Find where the given text appears and provide that cell's center as (x, y) coordinate. 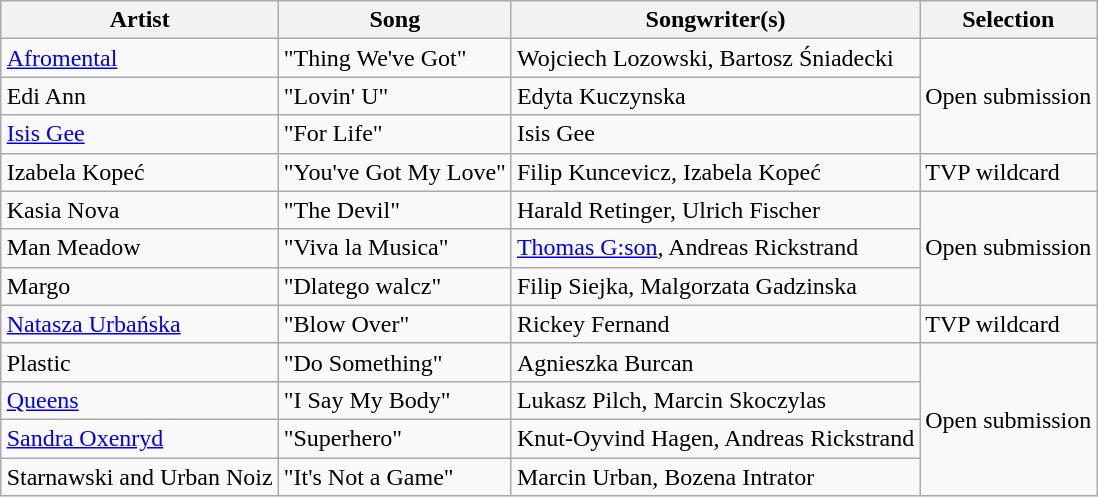
Margo (140, 286)
"Blow Over" (394, 324)
Kasia Nova (140, 210)
Edyta Kuczynska (715, 96)
"I Say My Body" (394, 400)
Filip Kuncevicz, Izabela Kopeć (715, 172)
Sandra Oxenryd (140, 438)
Edi Ann (140, 96)
"For Life" (394, 134)
Wojciech Lozowski, Bartosz Śniadecki (715, 58)
Afromental (140, 58)
"Dlatego walcz" (394, 286)
Starnawski and Urban Noiz (140, 477)
"Thing We've Got" (394, 58)
Plastic (140, 362)
Natasza Urbańska (140, 324)
Man Meadow (140, 248)
Thomas G:son, Andreas Rickstrand (715, 248)
Agnieszka Burcan (715, 362)
Queens (140, 400)
Harald Retinger, Ulrich Fischer (715, 210)
"Viva la Musica" (394, 248)
Selection (1008, 20)
Knut-Oyvind Hagen, Andreas Rickstrand (715, 438)
Lukasz Pilch, Marcin Skoczylas (715, 400)
Songwriter(s) (715, 20)
Artist (140, 20)
"It's Not a Game" (394, 477)
Filip Siejka, Malgorzata Gadzinska (715, 286)
"The Devil" (394, 210)
Izabela Kopeć (140, 172)
Rickey Fernand (715, 324)
Song (394, 20)
"Lovin' U" (394, 96)
"Superhero" (394, 438)
"Do Something" (394, 362)
Marcin Urban, Bozena Intrator (715, 477)
"You've Got My Love" (394, 172)
